Return [x, y] of the center of cell containing provided text 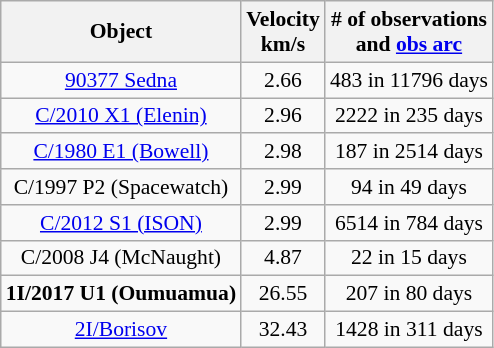
Object [121, 32]
2.98 [283, 152]
C/2008 J4 (McNaught) [121, 258]
2.66 [283, 80]
2.96 [283, 116]
32.43 [283, 330]
2222 in 235 days [409, 116]
Velocitykm/s [283, 32]
22 in 15 days [409, 258]
C/2012 S1 (ISON) [121, 223]
6514 in 784 days [409, 223]
C/1980 E1 (Bowell) [121, 152]
4.87 [283, 258]
2I/Borisov [121, 330]
94 in 49 days [409, 187]
187 in 2514 days [409, 152]
1428 in 311 days [409, 330]
207 in 80 days [409, 294]
26.55 [283, 294]
1I/2017 U1 (Oumuamua) [121, 294]
483 in 11796 days [409, 80]
90377 Sedna [121, 80]
# of observations and obs arc [409, 32]
C/2010 X1 (Elenin) [121, 116]
C/1997 P2 (Spacewatch) [121, 187]
